Return [X, Y] of the center of cell containing provided text 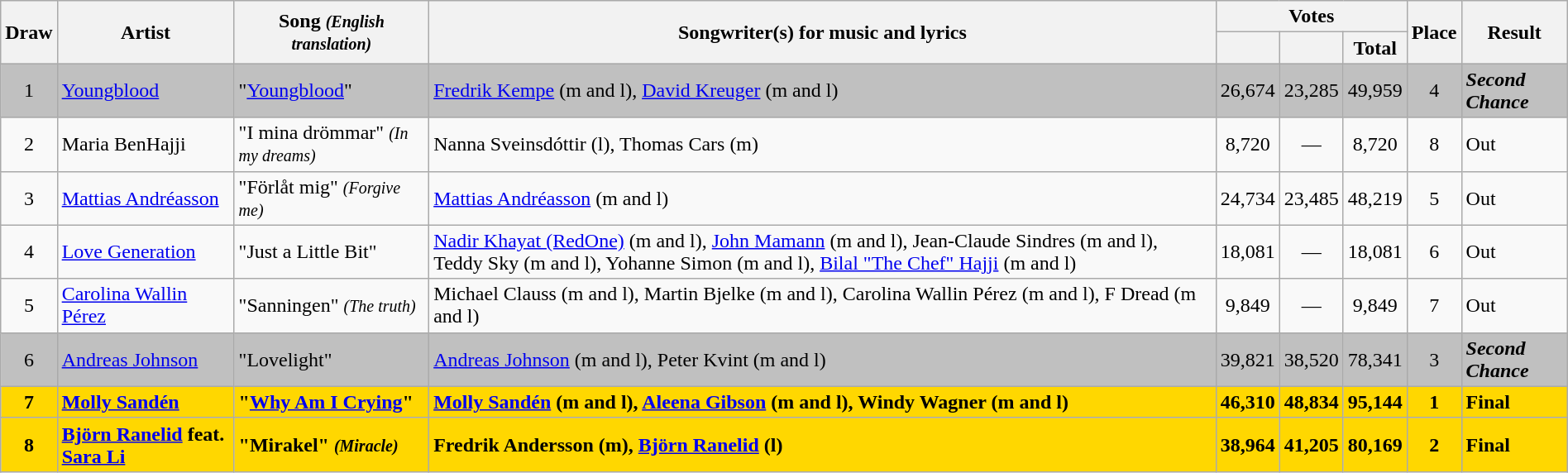
"Just a Little Bit" [332, 251]
Michael Clauss (m and l), Martin Bjelke (m and l), Carolina Wallin Pérez (m and l), F Dread (m and l) [822, 306]
39,821 [1247, 359]
Total [1374, 48]
Artist [146, 32]
Andreas Johnson (m and l), Peter Kvint (m and l) [822, 359]
46,310 [1247, 402]
Nanna Sveinsdóttir (l), Thomas Cars (m) [822, 144]
95,144 [1374, 402]
Björn Ranelid feat. Sara Li [146, 445]
"Youngblood" [332, 91]
Youngblood [146, 91]
"Lovelight" [332, 359]
Maria BenHajji [146, 144]
Songwriter(s) for music and lyrics [822, 32]
Draw [29, 32]
Molly Sandén [146, 402]
"I mina drömmar" (In my dreams) [332, 144]
Votes [1312, 17]
24,734 [1247, 198]
80,169 [1374, 445]
Fredrik Andersson (m), Björn Ranelid (l) [822, 445]
Place [1434, 32]
49,959 [1374, 91]
Carolina Wallin Pérez [146, 306]
Love Generation [146, 251]
23,285 [1312, 91]
38,520 [1312, 359]
"Why Am I Crying" [332, 402]
"Sanningen" (The truth) [332, 306]
78,341 [1374, 359]
23,485 [1312, 198]
41,205 [1312, 445]
"Mirakel" (Miracle) [332, 445]
Molly Sandén (m and l), Aleena Gibson (m and l), Windy Wagner (m and l) [822, 402]
Song (English translation) [332, 32]
38,964 [1247, 445]
Fredrik Kempe (m and l), David Kreuger (m and l) [822, 91]
Mattias Andréasson (m and l) [822, 198]
48,834 [1312, 402]
Andreas Johnson [146, 359]
26,674 [1247, 91]
"Förlåt mig" (Forgive me) [332, 198]
Result [1514, 32]
Mattias Andréasson [146, 198]
48,219 [1374, 198]
